Identify which cell holds the provided text, then report its (X, Y) central coordinate. 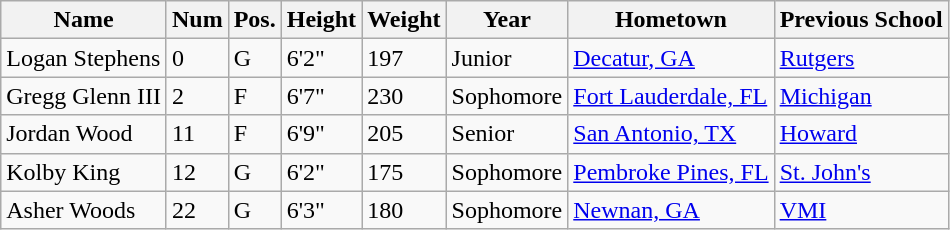
Pos. (254, 20)
230 (404, 96)
Height (321, 20)
Logan Stephens (84, 58)
6'7" (321, 96)
Num (197, 20)
Newnan, GA (671, 210)
San Antonio, TX (671, 134)
Name (84, 20)
Asher Woods (84, 210)
Senior (507, 134)
175 (404, 172)
Kolby King (84, 172)
2 (197, 96)
205 (404, 134)
Fort Lauderdale, FL (671, 96)
Decatur, GA (671, 58)
Hometown (671, 20)
Howard (861, 134)
Weight (404, 20)
VMI (861, 210)
Junior (507, 58)
Previous School (861, 20)
St. John's (861, 172)
0 (197, 58)
Michigan (861, 96)
180 (404, 210)
Pembroke Pines, FL (671, 172)
Rutgers (861, 58)
12 (197, 172)
197 (404, 58)
Year (507, 20)
11 (197, 134)
6'3" (321, 210)
Gregg Glenn III (84, 96)
22 (197, 210)
6'9" (321, 134)
Jordan Wood (84, 134)
